Pinpoint the cell where the given text exists, returning its (x, y) midpoint coordinate. 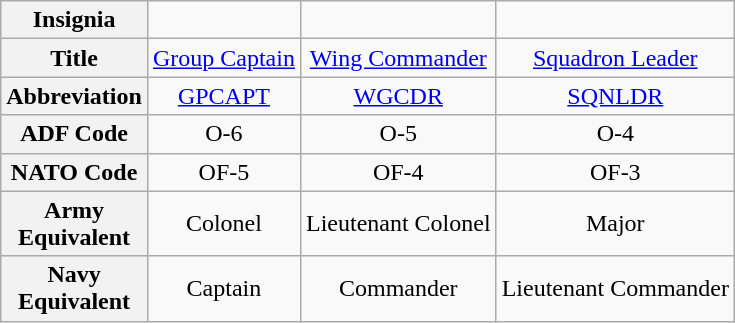
Group Captain (224, 58)
Colonel (224, 224)
GPCAPT (224, 96)
OF-3 (615, 172)
SQNLDR (615, 96)
OF-4 (398, 172)
Commander (398, 288)
WGCDR (398, 96)
Wing Commander (398, 58)
Insignia (74, 20)
Major (615, 224)
Navy Equivalent (74, 288)
ADF Code (74, 134)
Lieutenant Colonel (398, 224)
O-5 (398, 134)
NATO Code (74, 172)
Abbreviation (74, 96)
O-4 (615, 134)
Army Equivalent (74, 224)
O-6 (224, 134)
Squadron Leader (615, 58)
OF-5 (224, 172)
Lieutenant Commander (615, 288)
Title (74, 58)
Captain (224, 288)
